Determine the [X, Y] coordinate at the center of the cell enclosing the given text.  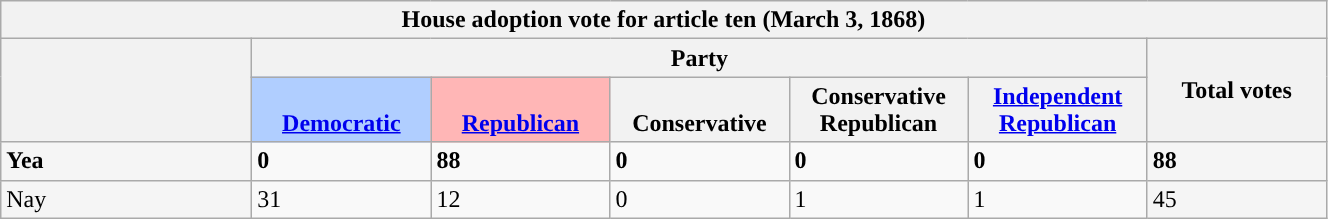
Party [700, 58]
Yea [126, 161]
Republican [520, 110]
Conservative [700, 110]
31 [342, 199]
Independent Republican [1058, 110]
Total votes [1236, 90]
House adoption vote for article ten (March 3, 1868) [664, 20]
45 [1236, 199]
Democratic [342, 110]
Nay [126, 199]
Conservative Republican [878, 110]
12 [520, 199]
